Return the [X, Y] coordinate for the center point of the cell that contains the specified text.  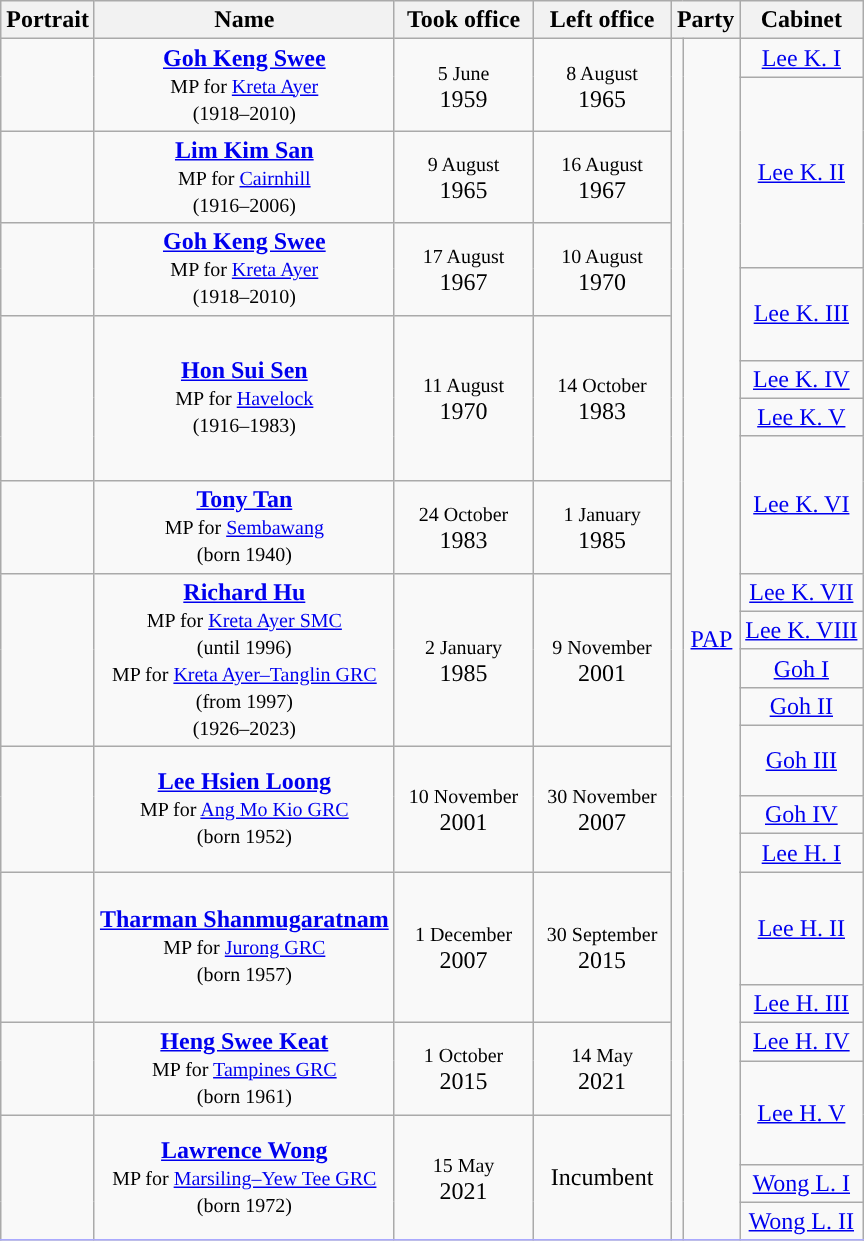
10 November2001 [464, 809]
11 August1970 [464, 398]
Lee K. I [802, 58]
1 January1985 [602, 527]
Lee H. III [802, 1003]
Lee K. VII [802, 592]
Lee K. IV [802, 379]
Heng Swee KeatMP for Tampines GRC(born 1961) [244, 1068]
Goh I [802, 668]
24 October1983 [464, 527]
Lim Kim SanMP for Cairnhill(1916–2006) [244, 177]
8 August1965 [602, 85]
30 September2015 [602, 948]
14 October1983 [602, 398]
Took office [464, 20]
Wong L. I [802, 1183]
Left office [602, 20]
Lee Hsien LoongMP for Ang Mo Kio GRC(born 1952) [244, 809]
Richard HuMP for Kreta Ayer SMC(until 1996)MP for Kreta Ayer–Tanglin GRC(from 1997)(1926–2023) [244, 660]
30 November2007 [602, 809]
Lee K. III [802, 314]
9 August1965 [464, 177]
14 May2021 [602, 1068]
Lee K. VI [802, 504]
Name [244, 20]
Lee H. II [802, 928]
Lee H. V [802, 1112]
Wong L. II [802, 1221]
1 December2007 [464, 948]
1 October2015 [464, 1068]
Party [705, 20]
Tony TanMP for Sembawang(born 1940) [244, 527]
Lawrence WongMP for Marsiling–Yew Tee GRC(born 1972) [244, 1177]
9 November2001 [602, 660]
Hon Sui SenMP for Havelock(1916–1983) [244, 398]
16 August1967 [602, 177]
2 January1985 [464, 660]
5 June1959 [464, 85]
Tharman ShanmugaratnamMP for Jurong GRC(born 1957) [244, 948]
Goh IV [802, 815]
Lee K. II [802, 172]
17 August1967 [464, 269]
PAP [712, 640]
Lee K. V [802, 417]
Goh III [802, 760]
Lee H. I [802, 853]
Goh II [802, 706]
Lee H. IV [802, 1041]
10 August1970 [602, 269]
Portrait [48, 20]
15 May2021 [464, 1177]
Incumbent [602, 1177]
Lee K. VIII [802, 630]
Cabinet [802, 20]
